Extract the [x, y] coordinate from the center of the cell holding the provided text.  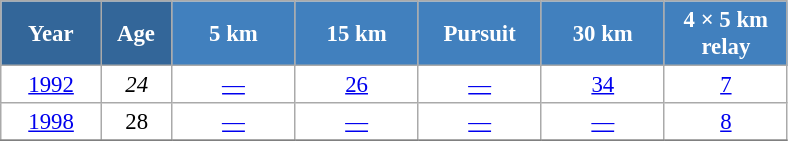
8 [726, 122]
5 km [234, 34]
Year [52, 34]
30 km [602, 34]
1992 [52, 85]
7 [726, 85]
28 [136, 122]
1998 [52, 122]
15 km [356, 34]
26 [356, 85]
Age [136, 34]
Pursuit [480, 34]
4 × 5 km relay [726, 34]
24 [136, 85]
34 [602, 85]
